Capture the cell that displays the provided text and extract its (x, y) central coordinate. 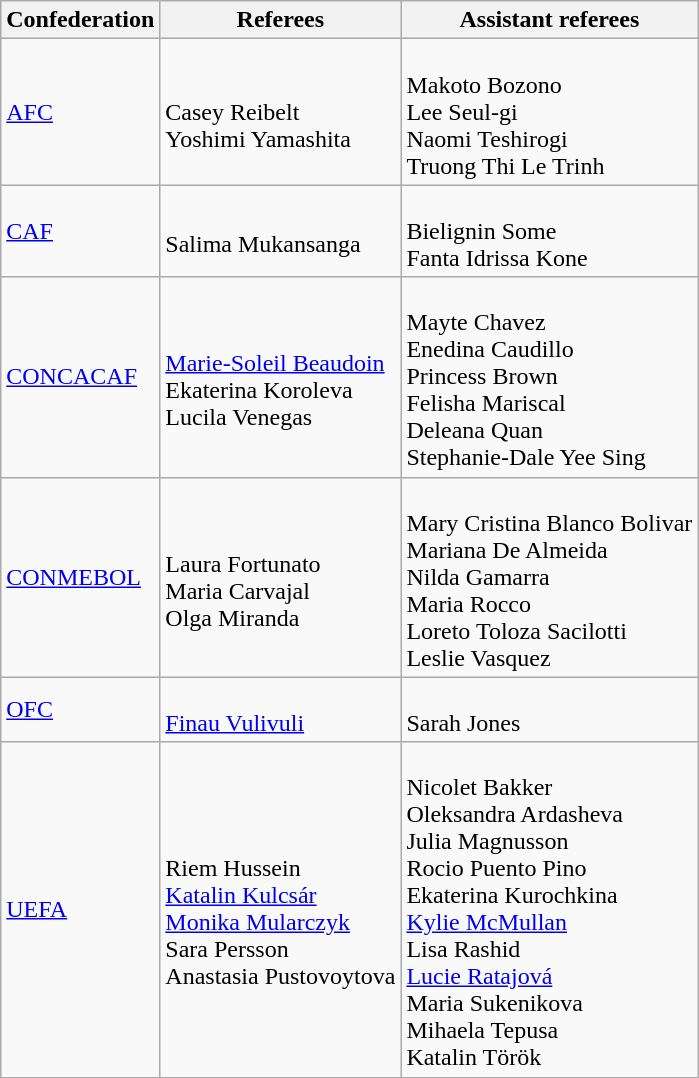
CAF (80, 231)
Sarah Jones (550, 710)
UEFA (80, 910)
AFC (80, 112)
Riem Hussein Katalin Kulcsár Monika Mularczyk Sara Persson Anastasia Pustovoytova (280, 910)
Marie-Soleil Beaudoin Ekaterina Koroleva Lucila Venegas (280, 377)
Assistant referees (550, 20)
Referees (280, 20)
Bielignin Some Fanta Idrissa Kone (550, 231)
Laura Fortunato Maria Carvajal Olga Miranda (280, 577)
CONMEBOL (80, 577)
Casey Reibelt Yoshimi Yamashita (280, 112)
Confederation (80, 20)
Salima Mukansanga (280, 231)
Mayte Chavez Enedina Caudillo Princess Brown Felisha Mariscal Deleana Quan Stephanie-Dale Yee Sing (550, 377)
CONCACAF (80, 377)
Makoto Bozono Lee Seul-gi Naomi Teshirogi Truong Thi Le Trinh (550, 112)
Mary Cristina Blanco Bolivar Mariana De Almeida Nilda Gamarra Maria Rocco Loreto Toloza Sacilotti Leslie Vasquez (550, 577)
OFC (80, 710)
Finau Vulivuli (280, 710)
